Determine the [x, y] coordinate at the center of the cell enclosing the given text.  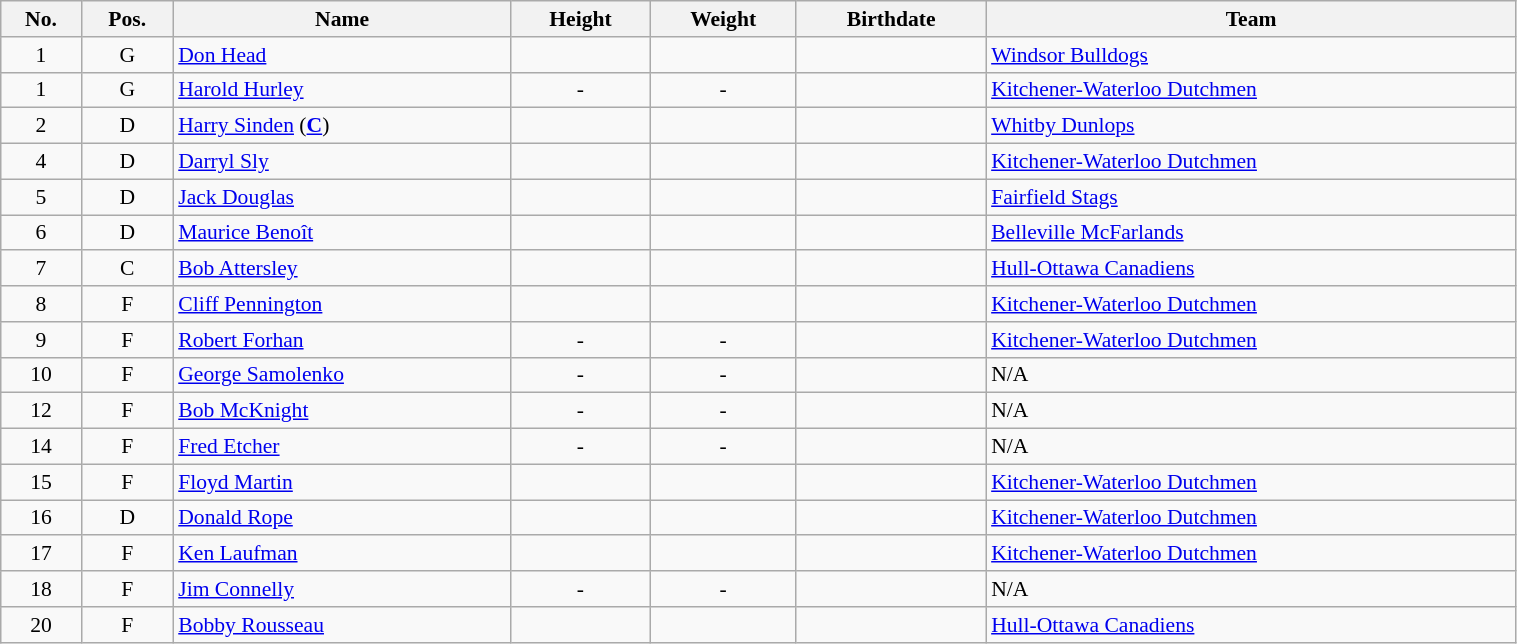
C [127, 269]
Harold Hurley [342, 90]
Bob Attersley [342, 269]
20 [41, 625]
Name [342, 19]
7 [41, 269]
Height [580, 19]
Jack Douglas [342, 197]
Ken Laufman [342, 554]
Team [1251, 19]
Harry Sinden (C) [342, 126]
10 [41, 375]
No. [41, 19]
18 [41, 589]
9 [41, 340]
Maurice Benoît [342, 233]
8 [41, 304]
Weight [723, 19]
Cliff Pennington [342, 304]
Jim Connelly [342, 589]
Donald Rope [342, 518]
Windsor Bulldogs [1251, 55]
Darryl Sly [342, 162]
Don Head [342, 55]
2 [41, 126]
George Samolenko [342, 375]
Floyd Martin [342, 482]
Birthdate [891, 19]
14 [41, 447]
15 [41, 482]
Robert Forhan [342, 340]
Pos. [127, 19]
Bob McKnight [342, 411]
4 [41, 162]
Belleville McFarlands [1251, 233]
Whitby Dunlops [1251, 126]
17 [41, 554]
Bobby Rousseau [342, 625]
5 [41, 197]
16 [41, 518]
12 [41, 411]
Fred Etcher [342, 447]
Fairfield Stags [1251, 197]
6 [41, 233]
